From the cell containing the given text, extract its center point as [X, Y] coordinate. 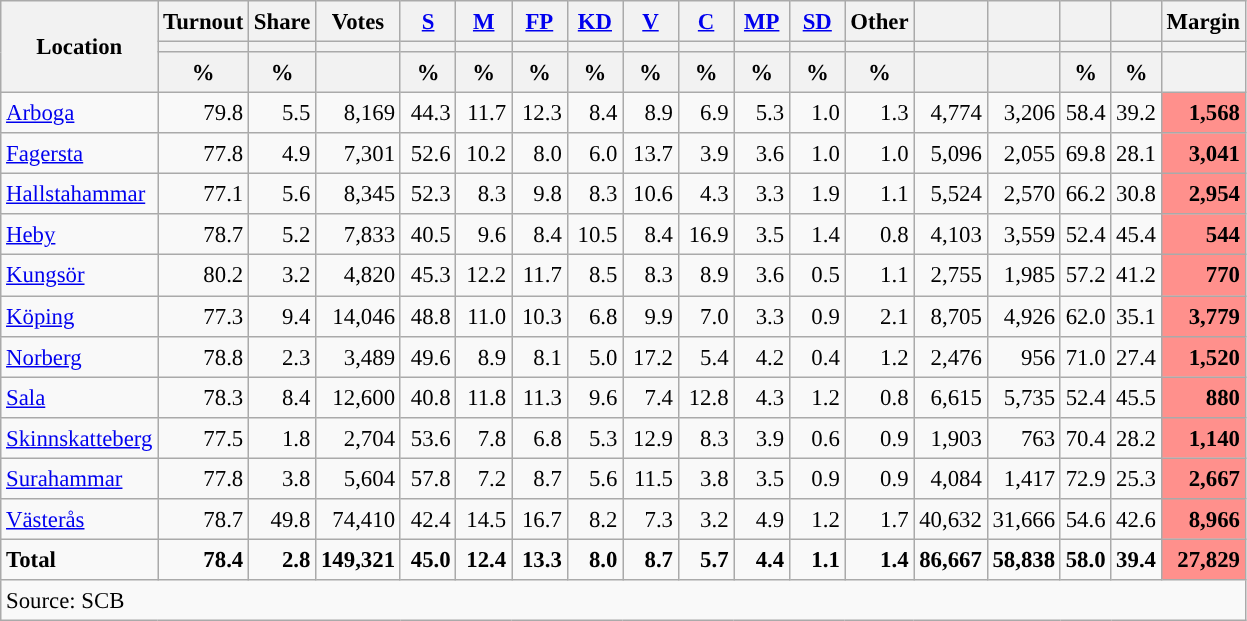
8,169 [358, 114]
V [651, 22]
5,604 [358, 478]
5.5 [282, 114]
1,520 [1203, 356]
7,301 [358, 154]
KD [595, 22]
7.4 [651, 398]
5.4 [706, 356]
4,774 [950, 114]
6.9 [706, 114]
54.6 [1085, 520]
12,600 [358, 398]
4.2 [762, 356]
1,417 [1024, 478]
13.3 [540, 560]
7.2 [484, 478]
52.3 [428, 194]
763 [1024, 438]
72.9 [1085, 478]
2.8 [282, 560]
1.8 [282, 438]
14,046 [358, 316]
2.3 [282, 356]
10.6 [651, 194]
42.4 [428, 520]
4,820 [358, 276]
35.1 [1136, 316]
1.7 [880, 520]
1.9 [817, 194]
Skinnskatteberg [80, 438]
Kungsör [80, 276]
1,140 [1203, 438]
Other [880, 22]
Location [80, 47]
Votes [358, 22]
Hallstahammar [80, 194]
8,705 [950, 316]
78.4 [204, 560]
27,829 [1203, 560]
2,570 [1024, 194]
78.3 [204, 398]
8.1 [540, 356]
Share [282, 22]
12.3 [540, 114]
48.8 [428, 316]
39.4 [1136, 560]
2,055 [1024, 154]
7.3 [651, 520]
28.1 [1136, 154]
Fagersta [80, 154]
42.6 [1136, 520]
Margin [1203, 22]
11.3 [540, 398]
1,985 [1024, 276]
74,410 [358, 520]
5.0 [595, 356]
0.4 [817, 356]
Västerås [80, 520]
2,954 [1203, 194]
40.8 [428, 398]
0.5 [817, 276]
10.3 [540, 316]
70.4 [1085, 438]
77.3 [204, 316]
79.8 [204, 114]
11.5 [651, 478]
41.2 [1136, 276]
28.2 [1136, 438]
4,084 [950, 478]
544 [1203, 234]
Arboga [80, 114]
Surahammar [80, 478]
49.6 [428, 356]
31,666 [1024, 520]
2,755 [950, 276]
86,667 [950, 560]
2,667 [1203, 478]
58.4 [1085, 114]
Heby [80, 234]
12.4 [484, 560]
58.0 [1085, 560]
27.4 [1136, 356]
16.7 [540, 520]
SD [817, 22]
7,833 [358, 234]
9.9 [651, 316]
S [428, 22]
45.3 [428, 276]
4,926 [1024, 316]
45.5 [1136, 398]
10.5 [595, 234]
71.0 [1085, 356]
880 [1203, 398]
7.8 [484, 438]
58,838 [1024, 560]
0.6 [817, 438]
Sala [80, 398]
MP [762, 22]
3,779 [1203, 316]
12.2 [484, 276]
10.2 [484, 154]
12.8 [706, 398]
78.8 [204, 356]
40,632 [950, 520]
25.3 [1136, 478]
3,559 [1024, 234]
3,206 [1024, 114]
5.2 [282, 234]
57.2 [1085, 276]
Norberg [80, 356]
69.8 [1085, 154]
77.5 [204, 438]
M [484, 22]
3,489 [358, 356]
39.2 [1136, 114]
77.1 [204, 194]
1.3 [880, 114]
44.3 [428, 114]
1,903 [950, 438]
Total [80, 560]
2,704 [358, 438]
16.9 [706, 234]
12.9 [651, 438]
Köping [80, 316]
2,476 [950, 356]
6,615 [950, 398]
40.5 [428, 234]
5,096 [950, 154]
956 [1024, 356]
11.0 [484, 316]
66.2 [1085, 194]
149,321 [358, 560]
8.5 [595, 276]
49.8 [282, 520]
FP [540, 22]
2.1 [880, 316]
9.4 [282, 316]
5.7 [706, 560]
14.5 [484, 520]
3,041 [1203, 154]
8,345 [358, 194]
30.8 [1136, 194]
Turnout [204, 22]
1,568 [1203, 114]
13.7 [651, 154]
80.2 [204, 276]
5,524 [950, 194]
6.0 [595, 154]
8.2 [595, 520]
7.0 [706, 316]
Source: SCB [624, 600]
45.0 [428, 560]
770 [1203, 276]
17.2 [651, 356]
53.6 [428, 438]
C [706, 22]
45.4 [1136, 234]
62.0 [1085, 316]
4,103 [950, 234]
11.8 [484, 398]
52.6 [428, 154]
5,735 [1024, 398]
4.4 [762, 560]
9.8 [540, 194]
8,966 [1203, 520]
57.8 [428, 478]
